For the text-containing cell, return its midpoint in (X, Y) coordinate format. 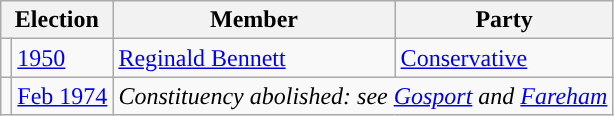
Reginald Bennett (254, 58)
Feb 1974 (62, 96)
Party (504, 20)
Election (57, 20)
Constituency abolished: see Gosport and Fareham (363, 96)
Conservative (504, 58)
1950 (62, 58)
Member (254, 20)
